Extract the (x, y) coordinate from the center of the cell holding the provided text.  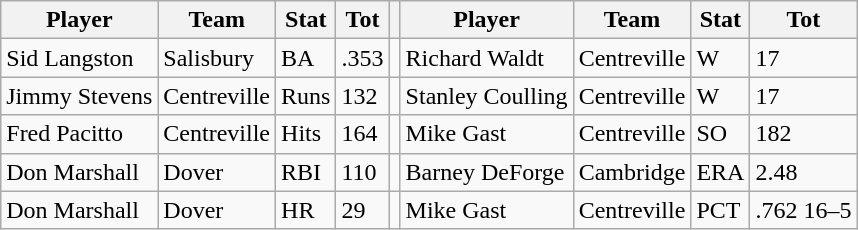
ERA (720, 172)
SO (720, 134)
Jimmy Stevens (80, 96)
PCT (720, 210)
Sid Langston (80, 58)
Runs (306, 96)
29 (362, 210)
.353 (362, 58)
Salisbury (217, 58)
RBI (306, 172)
110 (362, 172)
164 (362, 134)
Hits (306, 134)
Fred Pacitto (80, 134)
HR (306, 210)
Barney DeForge (486, 172)
Stanley Coulling (486, 96)
182 (804, 134)
Richard Waldt (486, 58)
Cambridge (632, 172)
2.48 (804, 172)
132 (362, 96)
BA (306, 58)
.762 16–5 (804, 210)
